Detect which cell encompasses the target text, then output its [x, y] center coordinate. 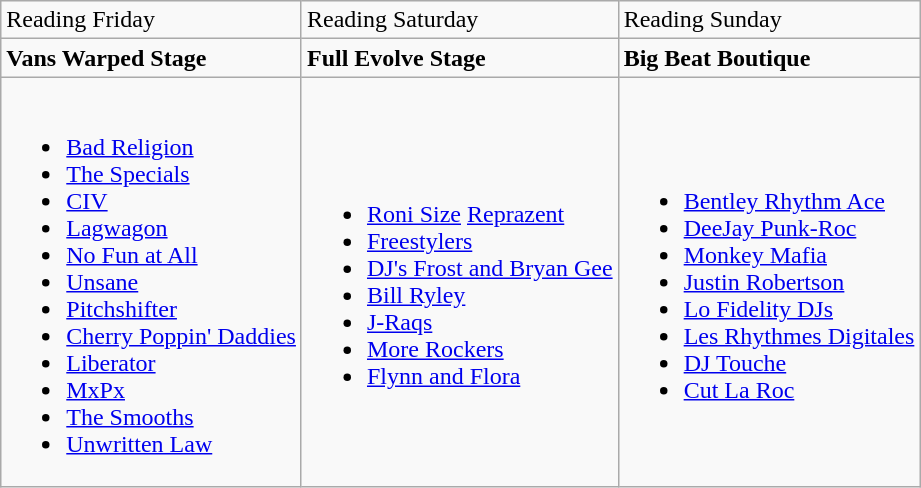
Reading Saturday [460, 20]
Full Evolve Stage [460, 58]
Reading Friday [152, 20]
Big Beat Boutique [769, 58]
Bad ReligionThe SpecialsCIVLagwagonNo Fun at AllUnsanePitchshifterCherry Poppin' DaddiesLiberatorMxPxThe SmoothsUnwritten Law [152, 282]
Bentley Rhythm AceDeeJay Punk-RocMonkey MafiaJustin RobertsonLo Fidelity DJsLes Rhythmes DigitalesDJ ToucheCut La Roc [769, 282]
Roni Size ReprazentFreestylersDJ's Frost and Bryan GeeBill RyleyJ-RaqsMore RockersFlynn and Flora [460, 282]
Reading Sunday [769, 20]
Vans Warped Stage [152, 58]
